Detect which cell encompasses the target text, then output its (x, y) center coordinate. 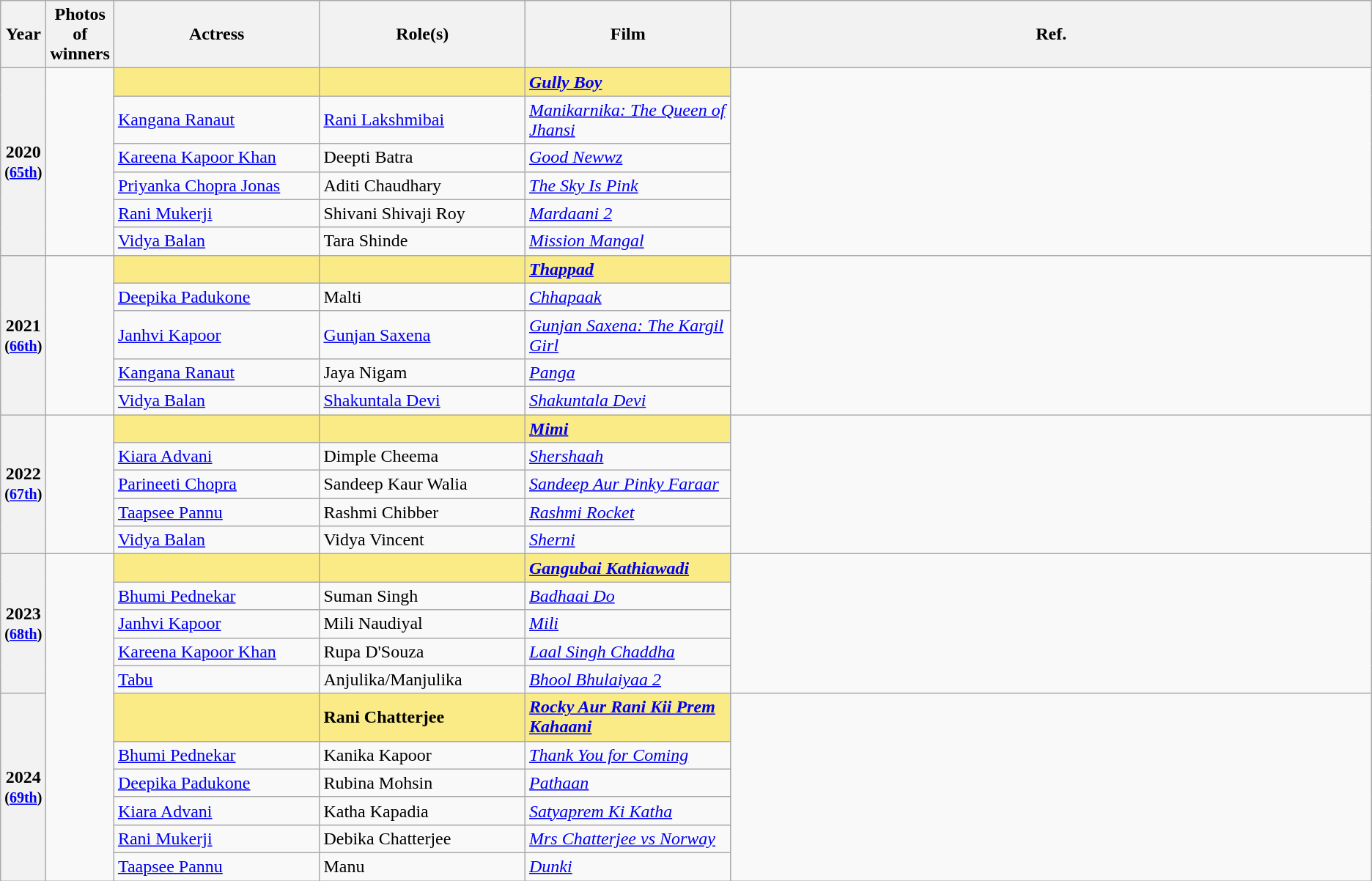
Aditi Chaudhary (422, 185)
Shivani Shivaji Roy (422, 213)
Rupa D'Souza (422, 652)
Malti (422, 297)
Manikarnika: The Queen of Jhansi (629, 120)
Deepti Batra (422, 158)
Gunjan Saxena: The Kargil Girl (629, 334)
Suman Singh (422, 596)
Laal Singh Chaddha (629, 652)
Gunjan Saxena (422, 334)
2021 (66th) (23, 334)
Sandeep Aur Pinky Faraar (629, 484)
Rani Lakshmibai (422, 120)
Anjulika/Manjulika (422, 679)
Tara Shinde (422, 241)
Dunki (629, 866)
Photos of winners (80, 34)
Bhool Bhulaiyaa 2 (629, 679)
Thappad (629, 269)
Mili (629, 624)
The Sky Is Pink (629, 185)
Panga (629, 372)
Gully Boy (629, 82)
Good Newwz (629, 158)
2023 (68th) (23, 624)
2022 (67th) (23, 484)
Kanika Kapoor (422, 755)
Badhaai Do (629, 596)
Vidya Vincent (422, 540)
Dimple Cheema (422, 457)
Tabu (217, 679)
Sandeep Kaur Walia (422, 484)
Mili Naudiyal (422, 624)
Mrs Chatterjee vs Norway (629, 838)
Gangubai Kathiawadi (629, 568)
Ref. (1051, 34)
Katha Kapadia (422, 811)
Rocky Aur Rani Kii Prem Kahaani (629, 717)
Chhapaak (629, 297)
Mardaani 2 (629, 213)
Mission Mangal (629, 241)
2020 (65th) (23, 161)
Shershaah (629, 457)
Sherni (629, 540)
Debika Chatterjee (422, 838)
2024 (69th) (23, 787)
Mimi (629, 429)
Pathaan (629, 783)
Manu (422, 866)
Rani Chatterjee (422, 717)
Priyanka Chopra Jonas (217, 185)
Film (629, 34)
Role(s) (422, 34)
Rashmi Rocket (629, 512)
Rashmi Chibber (422, 512)
Actress (217, 34)
Thank You for Coming (629, 755)
Year (23, 34)
Satyaprem Ki Katha (629, 811)
Jaya Nigam (422, 372)
Rubina Mohsin (422, 783)
Parineeti Chopra (217, 484)
